Pinpoint the cell where the given text exists, returning its [X, Y] midpoint coordinate. 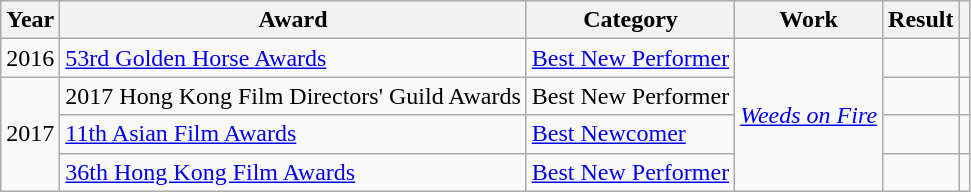
2017 Hong Kong Film Directors' Guild Awards [293, 96]
Work [809, 20]
Category [630, 20]
36th Hong Kong Film Awards [293, 172]
11th Asian Film Awards [293, 134]
Year [30, 20]
Best Newcomer [630, 134]
Weeds on Fire [809, 115]
Award [293, 20]
2016 [30, 58]
2017 [30, 134]
53rd Golden Horse Awards [293, 58]
Result [921, 20]
